Capture the cell that displays the provided text and extract its (x, y) central coordinate. 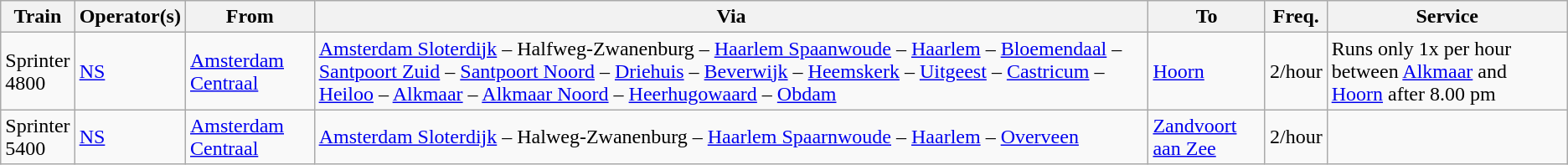
Zandvoort aan Zee (1207, 137)
From (250, 17)
To (1207, 17)
Via (731, 17)
Amsterdam Sloterdijk – Halweg-Zwanenburg – Haarlem Spaarnwoude – Haarlem – Overveen (731, 137)
Hoorn (1207, 71)
Train (38, 17)
Sprinter5400 (38, 137)
Freq. (1296, 17)
Runs only 1x per hour between Alkmaar and Hoorn after 8.00 pm (1447, 71)
Service (1447, 17)
Sprinter4800 (38, 71)
Operator(s) (130, 17)
